Extract the (X, Y) coordinate from the center of the cell holding the provided text.  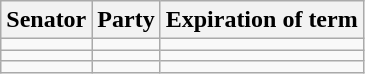
Expiration of term (262, 20)
Party (126, 20)
Senator (46, 20)
